Locate the cell with the specified text and output its (x, y) center coordinate. 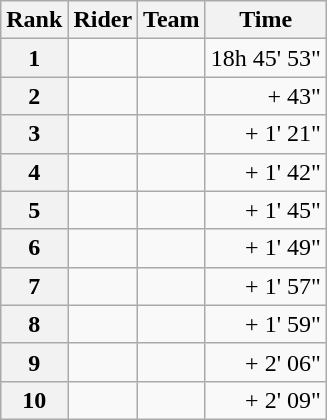
1 (34, 58)
2 (34, 96)
6 (34, 248)
+ 1' 59" (266, 324)
+ 2' 06" (266, 362)
+ 1' 57" (266, 286)
7 (34, 286)
+ 1' 21" (266, 134)
4 (34, 172)
5 (34, 210)
+ 43" (266, 96)
Time (266, 20)
8 (34, 324)
+ 1' 45" (266, 210)
Rank (34, 20)
9 (34, 362)
+ 1' 42" (266, 172)
Team (172, 20)
Rider (103, 20)
3 (34, 134)
+ 2' 09" (266, 400)
10 (34, 400)
18h 45' 53" (266, 58)
+ 1' 49" (266, 248)
